Find where the given text appears and provide that cell's center as (X, Y) coordinate. 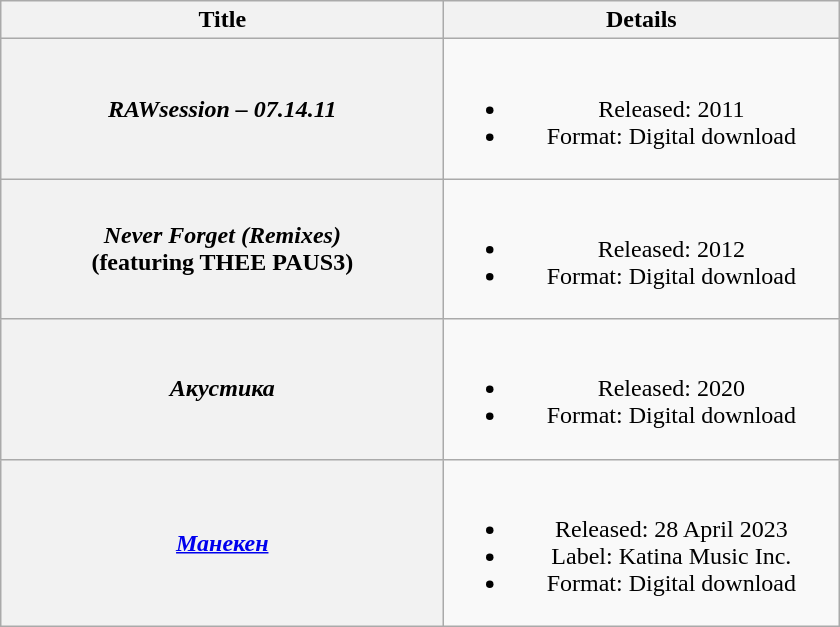
Акустика (222, 389)
Released: 2020Format: Digital download (642, 389)
Манекен (222, 542)
Released: 28 April 2023Label: Katina Music Inc.Format: Digital download (642, 542)
Title (222, 20)
RAWsession – 07.14.11 (222, 109)
Released: 2012Format: Digital download (642, 249)
Never Forget (Remixes)(featuring THEE PAUS3) (222, 249)
Released: 2011Format: Digital download (642, 109)
Details (642, 20)
